Search for the cell housing the specified text and yield its [X, Y] center coordinate. 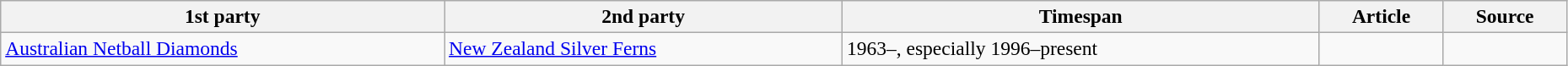
Source [1505, 16]
2nd party [644, 16]
New Zealand Silver Ferns [644, 48]
1st party [223, 16]
Australian Netball Diamonds [223, 48]
1963–, especially 1996–present [1081, 48]
Timespan [1081, 16]
Article [1382, 16]
